Extract the (x, y) coordinate from the center of the cell holding the provided text.  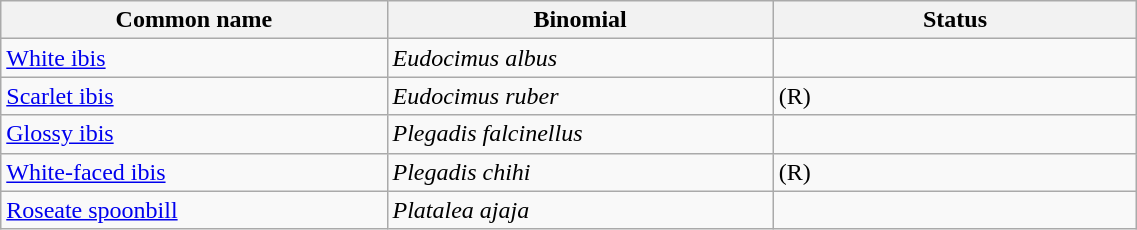
White ibis (194, 58)
Plegadis chihi (580, 172)
Platalea ajaja (580, 210)
Glossy ibis (194, 134)
Status (955, 20)
Common name (194, 20)
White-faced ibis (194, 172)
Eudocimus ruber (580, 96)
Binomial (580, 20)
Eudocimus albus (580, 58)
Roseate spoonbill (194, 210)
Plegadis falcinellus (580, 134)
Scarlet ibis (194, 96)
